Output the (x, y) coordinate of the center of the cell containing the given text.  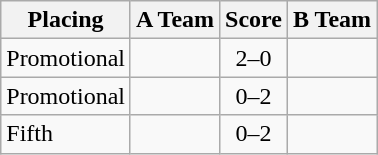
Placing (66, 20)
B Team (332, 20)
Fifth (66, 134)
Score (254, 20)
A Team (174, 20)
2–0 (254, 58)
